Search for the cell housing the specified text and yield its [X, Y] center coordinate. 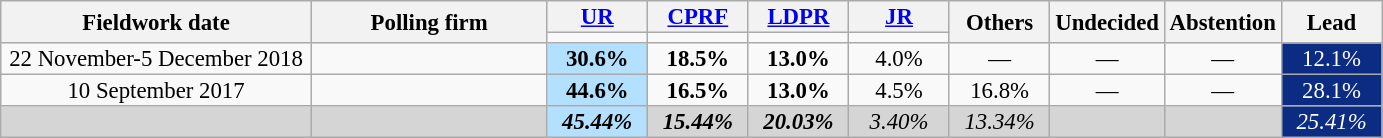
20.03% [798, 122]
Abstention [1222, 22]
45.44% [598, 122]
15.44% [698, 122]
28.1% [1332, 91]
4.0% [900, 59]
10 September 2017 [156, 91]
44.6% [598, 91]
16.5% [698, 91]
JR [900, 17]
4.5% [900, 91]
UR [598, 17]
Undecided [1107, 22]
LDPR [798, 17]
13.34% [1000, 122]
CPRF [698, 17]
Fieldwork date [156, 22]
12.1% [1332, 59]
Polling firm [429, 22]
Others [1000, 22]
18.5% [698, 59]
16.8% [1000, 91]
22 November-5 December 2018 [156, 59]
30.6% [598, 59]
25.41% [1332, 122]
Lead [1332, 22]
3.40% [900, 122]
